From the cell containing the given text, extract its center point as (x, y) coordinate. 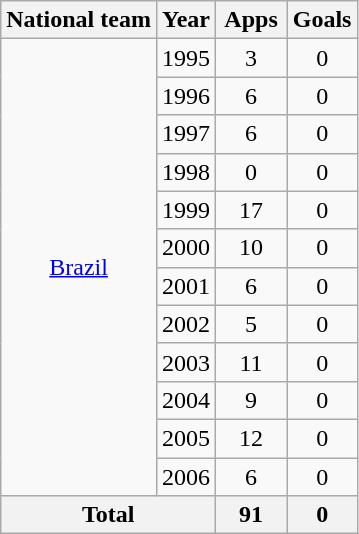
12 (252, 438)
2005 (186, 438)
2000 (186, 248)
Brazil (79, 268)
1999 (186, 210)
17 (252, 210)
2002 (186, 324)
2001 (186, 286)
91 (252, 515)
Goals (322, 20)
11 (252, 362)
1997 (186, 134)
9 (252, 400)
Year (186, 20)
Apps (252, 20)
3 (252, 58)
2003 (186, 362)
1995 (186, 58)
10 (252, 248)
2004 (186, 400)
1998 (186, 172)
2006 (186, 477)
5 (252, 324)
Total (108, 515)
1996 (186, 96)
National team (79, 20)
